Output the (x, y) coordinate of the center of the cell containing the given text.  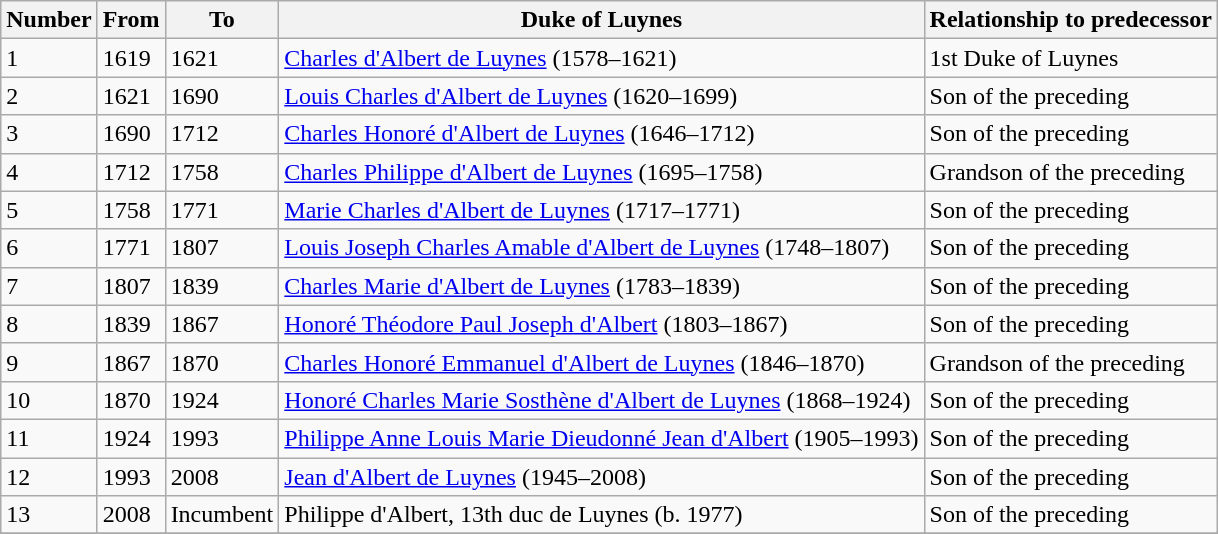
Honoré Charles Marie Sosthène d'Albert de Luynes (1868–1924) (602, 400)
Philippe d'Albert, 13th duc de Luynes (b. 1977) (602, 515)
5 (49, 210)
2 (49, 96)
Charles Honoré d'Albert de Luynes (1646–1712) (602, 134)
11 (49, 438)
Duke of Luynes (602, 20)
Charles Honoré Emmanuel d'Albert de Luynes (1846–1870) (602, 362)
Marie Charles d'Albert de Luynes (1717–1771) (602, 210)
1 (49, 58)
From (131, 20)
9 (49, 362)
13 (49, 515)
10 (49, 400)
1619 (131, 58)
6 (49, 248)
To (222, 20)
8 (49, 324)
Louis Joseph Charles Amable d'Albert de Luynes (1748–1807) (602, 248)
Louis Charles d'Albert de Luynes (1620–1699) (602, 96)
Charles Marie d'Albert de Luynes (1783–1839) (602, 286)
1st Duke of Luynes (1070, 58)
4 (49, 172)
Incumbent (222, 515)
Jean d'Albert de Luynes (1945–2008) (602, 477)
Charles Philippe d'Albert de Luynes (1695–1758) (602, 172)
12 (49, 477)
Philippe Anne Louis Marie Dieudonné Jean d'Albert (1905–1993) (602, 438)
Number (49, 20)
Charles d'Albert de Luynes (1578–1621) (602, 58)
7 (49, 286)
Honoré Théodore Paul Joseph d'Albert (1803–1867) (602, 324)
3 (49, 134)
Relationship to predecessor (1070, 20)
